For the text-containing cell, return its midpoint in (x, y) coordinate format. 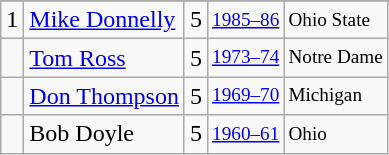
1973–74 (246, 58)
Bob Doyle (104, 134)
Mike Donnelly (104, 20)
1985–86 (246, 20)
1 (12, 20)
Notre Dame (336, 58)
Don Thompson (104, 96)
1969–70 (246, 96)
Tom Ross (104, 58)
Ohio (336, 134)
Ohio State (336, 20)
1960–61 (246, 134)
Michigan (336, 96)
